Identify which cell holds the provided text, then report its (X, Y) central coordinate. 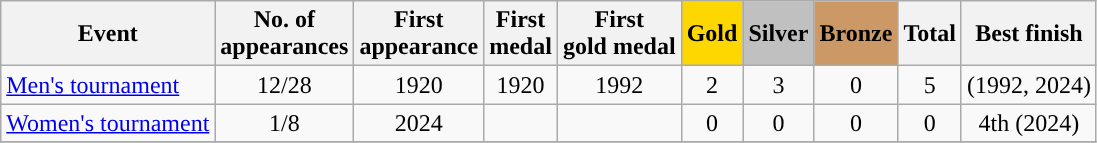
4th (2024) (1028, 123)
Event (108, 34)
Silver (778, 34)
Firstmedal (521, 34)
No. ofappearances (284, 34)
Bronze (856, 34)
5 (930, 85)
Women's tournament (108, 123)
Men's tournament (108, 85)
1/8 (284, 123)
3 (778, 85)
1992 (619, 85)
Firstgold medal (619, 34)
Best finish (1028, 34)
Firstappearance (419, 34)
Total (930, 34)
12/28 (284, 85)
2024 (419, 123)
Gold (712, 34)
(1992, 2024) (1028, 85)
2 (712, 85)
